Locate the cell with the specified text and output its (x, y) center coordinate. 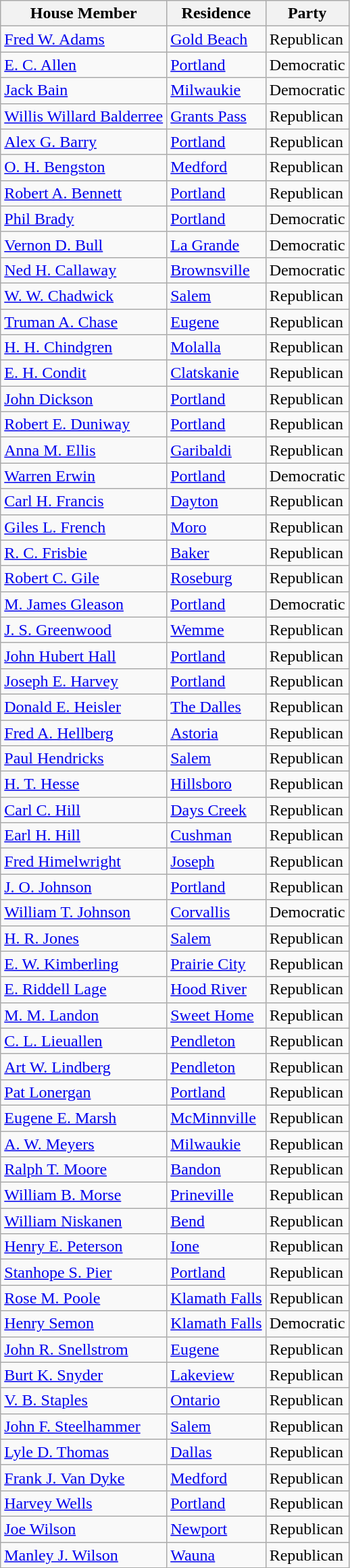
William T. Johnson (84, 913)
John F. Steelhammer (84, 1426)
Robert A. Bennett (84, 193)
Henry E. Peterson (84, 1247)
E. C. Allen (84, 65)
Roseburg (216, 578)
McMinnville (216, 1118)
The Dalles (216, 707)
Molalla (216, 348)
Ione (216, 1247)
M. M. Landon (84, 1015)
J. O. Johnson (84, 887)
Hillsboro (216, 784)
Clatskanie (216, 373)
Rose M. Poole (84, 1298)
Moro (216, 527)
John R. Snellstrom (84, 1349)
Joseph (216, 861)
M. James Gleason (84, 604)
J. S. Greenwood (84, 630)
E. W. Kimberling (84, 964)
Bandon (216, 1170)
Fred A. Hellberg (84, 732)
Giles L. French (84, 527)
Dallas (216, 1452)
Eugene E. Marsh (84, 1118)
Paul Hendricks (84, 759)
Frank J. Van Dyke (84, 1478)
Newport (216, 1529)
Days Creek (216, 810)
Dayton (216, 502)
John Dickson (84, 399)
Astoria (216, 732)
Fred W. Adams (84, 39)
Corvallis (216, 913)
Phil Brady (84, 219)
Warren Erwin (84, 476)
Gold Beach (216, 39)
Stanhope S. Pier (84, 1272)
Lakeview (216, 1375)
Residence (216, 13)
William Niskanen (84, 1221)
V. B. Staples (84, 1401)
Ned H. Callaway (84, 270)
Bend (216, 1221)
Carl H. Francis (84, 502)
Willis Willard Balderree (84, 116)
Ralph T. Moore (84, 1170)
Baker (216, 553)
Lyle D. Thomas (84, 1452)
William B. Morse (84, 1195)
Sweet Home (216, 1015)
Brownsville (216, 270)
Cushman (216, 836)
Grants Pass (216, 116)
H. T. Hesse (84, 784)
Jack Bain (84, 90)
Prineville (216, 1195)
Robert E. Duniway (84, 425)
Henry Semon (84, 1324)
Anna M. Ellis (84, 450)
R. C. Frisbie (84, 553)
Harvey Wells (84, 1503)
W. W. Chadwick (84, 296)
Alex G. Barry (84, 142)
Manley J. Wilson (84, 1555)
Carl C. Hill (84, 810)
Burt K. Snyder (84, 1375)
H. H. Chindgren (84, 348)
Fred Himelwright (84, 861)
O. H. Bengston (84, 167)
Art W. Lindberg (84, 1066)
H. R. Jones (84, 938)
Donald E. Heisler (84, 707)
Wauna (216, 1555)
House Member (84, 13)
Joseph E. Harvey (84, 681)
Vernon D. Bull (84, 244)
Wemme (216, 630)
Truman A. Chase (84, 322)
Pat Lonergan (84, 1092)
E. H. Condit (84, 373)
A. W. Meyers (84, 1144)
John Hubert Hall (84, 655)
Garibaldi (216, 450)
Joe Wilson (84, 1529)
Robert C. Gile (84, 578)
Ontario (216, 1401)
E. Riddell Lage (84, 990)
Hood River (216, 990)
Party (307, 13)
Earl H. Hill (84, 836)
C. L. Lieuallen (84, 1041)
Prairie City (216, 964)
La Grande (216, 244)
